Capture the cell that displays the provided text and extract its (x, y) central coordinate. 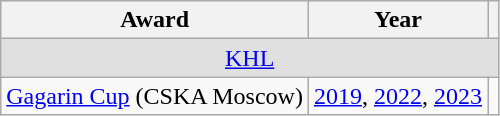
Award (155, 20)
2019, 2022, 2023 (398, 96)
Gagarin Cup (CSKA Moscow) (155, 96)
Year (398, 20)
KHL (250, 58)
